Provide the [X, Y] coordinate of the cell's center where the given text is located.  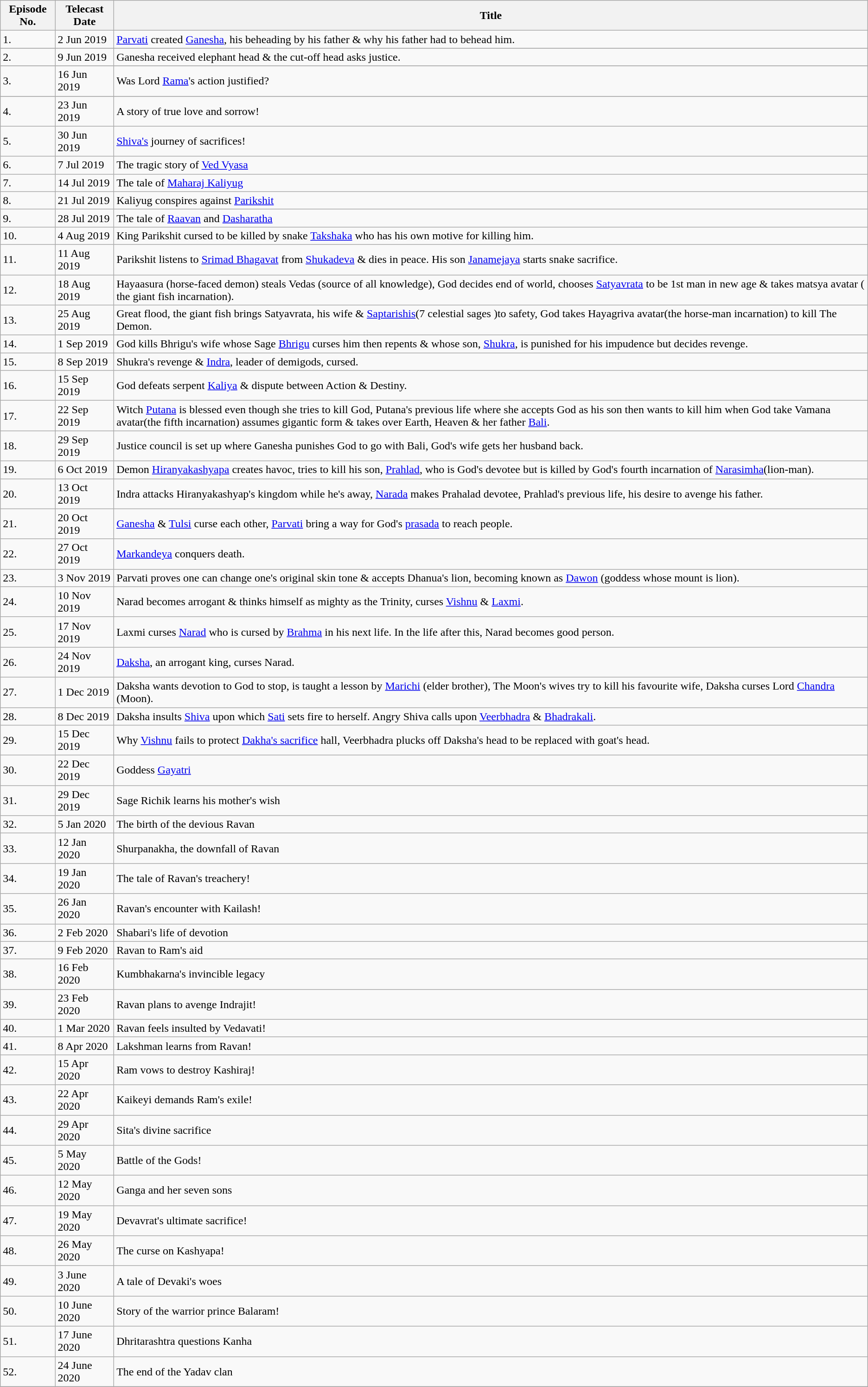
29 Sep 2019 [84, 446]
5. [28, 141]
29 Dec 2019 [84, 800]
8 Apr 2020 [84, 1046]
1. [28, 39]
32. [28, 825]
7 Jul 2019 [84, 165]
3 June 2020 [84, 1281]
The tale of Raavan and Dasharatha [491, 218]
Lakshman learns from Ravan! [491, 1046]
9. [28, 218]
49. [28, 1281]
42. [28, 1069]
2. [28, 57]
Ravan's encounter with Kailash! [491, 909]
2 Jun 2019 [84, 39]
15 Dec 2019 [84, 740]
Dhritarashtra questions Kanha [491, 1341]
36. [28, 933]
Ganga and her seven sons [491, 1191]
Telecast Date [84, 16]
26 Jan 2020 [84, 909]
21 Jul 2019 [84, 200]
Episode No. [28, 16]
7. [28, 183]
God defeats serpent Kaliya & dispute between Action & Destiny. [491, 386]
23. [28, 578]
The end of the Yadav clan [491, 1372]
27 Oct 2019 [84, 554]
22 Dec 2019 [84, 771]
23 Feb 2020 [84, 1004]
24 Nov 2019 [84, 662]
20. [28, 493]
14 Jul 2019 [84, 183]
Was Lord Rama's action justified? [491, 81]
Ganesha & Tulsi curse each other, Parvati bring a way for God's prasada to reach people. [491, 524]
12 May 2020 [84, 1191]
29. [28, 740]
Shurpanakha, the downfall of Ravan [491, 849]
27. [28, 692]
47. [28, 1221]
Ganesha received elephant head & the cut-off head asks justice. [491, 57]
4. [28, 111]
8 Dec 2019 [84, 716]
Ravan plans to avenge Indrajit! [491, 1004]
20 Oct 2019 [84, 524]
22 Apr 2020 [84, 1100]
28 Jul 2019 [84, 218]
6. [28, 165]
The birth of the devious Ravan [491, 825]
10. [28, 236]
3. [28, 81]
5 May 2020 [84, 1160]
21. [28, 524]
24. [28, 602]
Shiva's journey of sacrifices! [491, 141]
5 Jan 2020 [84, 825]
Story of the warrior prince Balaram! [491, 1311]
3 Nov 2019 [84, 578]
25 Aug 2019 [84, 320]
10 June 2020 [84, 1311]
51. [28, 1341]
1 Mar 2020 [84, 1028]
Indra attacks Hiranyakashyap's kingdom while he's away, Narada makes Prahalad devotee, Prahlad's previous life, his desire to avenge his father. [491, 493]
Shabari's life of devotion [491, 933]
9 Jun 2019 [84, 57]
26 May 2020 [84, 1251]
24 June 2020 [84, 1372]
Why Vishnu fails to protect Dakha's sacrifice hall, Veerbhadra plucks off Daksha's head to be replaced with goat's head. [491, 740]
Title [491, 16]
11 Aug 2019 [84, 260]
1 Dec 2019 [84, 692]
28. [28, 716]
38. [28, 974]
29 Apr 2020 [84, 1130]
23 Jun 2019 [84, 111]
10 Nov 2019 [84, 602]
19. [28, 470]
37. [28, 950]
22. [28, 554]
13. [28, 320]
52. [28, 1372]
48. [28, 1251]
Ram vows to destroy Kashiraj! [491, 1069]
33. [28, 849]
30 Jun 2019 [84, 141]
19 May 2020 [84, 1221]
18. [28, 446]
Ravan feels insulted by Vedavati! [491, 1028]
Devavrat's ultimate sacrifice! [491, 1221]
44. [28, 1130]
39. [28, 1004]
Laxmi curses Narad who is cursed by Brahma in his next life. In the life after this, Narad becomes good person. [491, 632]
9 Feb 2020 [84, 950]
8 Sep 2019 [84, 362]
Ravan to Ram's aid [491, 950]
Daksha, an arrogant king, curses Narad. [491, 662]
50. [28, 1311]
35. [28, 909]
Sita's divine sacrifice [491, 1130]
22 Sep 2019 [84, 415]
12 Jan 2020 [84, 849]
Battle of the Gods! [491, 1160]
Kaliyug conspires against Parikshit [491, 200]
Goddess Gayatri [491, 771]
Narad becomes arrogant & thinks himself as mighty as the Trinity, curses Vishnu & Laxmi. [491, 602]
The tragic story of Ved Vyasa [491, 165]
14. [28, 344]
A tale of Devaki's woes [491, 1281]
34. [28, 878]
12. [28, 289]
17 June 2020 [84, 1341]
25. [28, 632]
17. [28, 415]
Markandeya conquers death. [491, 554]
King Parikshit cursed to be killed by snake Takshaka who has his own motive for killing him. [491, 236]
Kumbhakarna's invincible legacy [491, 974]
15. [28, 362]
13 Oct 2019 [84, 493]
Shukra's revenge & Indra, leader of demigods, cursed. [491, 362]
4 Aug 2019 [84, 236]
16 Jun 2019 [84, 81]
8. [28, 200]
The tale of Ravan's treachery! [491, 878]
The curse on Kashyapa! [491, 1251]
Parikshit listens to Srimad Bhagavat from Shukadeva & dies in peace. His son Janamejaya starts snake sacrifice. [491, 260]
26. [28, 662]
Parvati proves one can change one's original skin tone & accepts Dhanua's lion, becoming known as Dawon (goddess whose mount is lion). [491, 578]
God kills Bhrigu's wife whose Sage Bhrigu curses him then repents & whose son, Shukra, is punished for his impudence but decides revenge. [491, 344]
16. [28, 386]
46. [28, 1191]
1 Sep 2019 [84, 344]
Justice council is set up where Ganesha punishes God to go with Bali, God's wife gets her husband back. [491, 446]
11. [28, 260]
Kaikeyi demands Ram's exile! [491, 1100]
18 Aug 2019 [84, 289]
15 Apr 2020 [84, 1069]
40. [28, 1028]
Daksha insults Shiva upon which Sati sets fire to herself. Angry Shiva calls upon Veerbhadra & Bhadrakali. [491, 716]
A story of true love and sorrow! [491, 111]
The tale of Maharaj Kaliyug [491, 183]
2 Feb 2020 [84, 933]
45. [28, 1160]
15 Sep 2019 [84, 386]
16 Feb 2020 [84, 974]
41. [28, 1046]
31. [28, 800]
6 Oct 2019 [84, 470]
43. [28, 1100]
19 Jan 2020 [84, 878]
Sage Richik learns his mother's wish [491, 800]
30. [28, 771]
17 Nov 2019 [84, 632]
Parvati created Ganesha, his beheading by his father & why his father had to behead him. [491, 39]
